Pinpoint the cell where the given text exists, returning its [X, Y] midpoint coordinate. 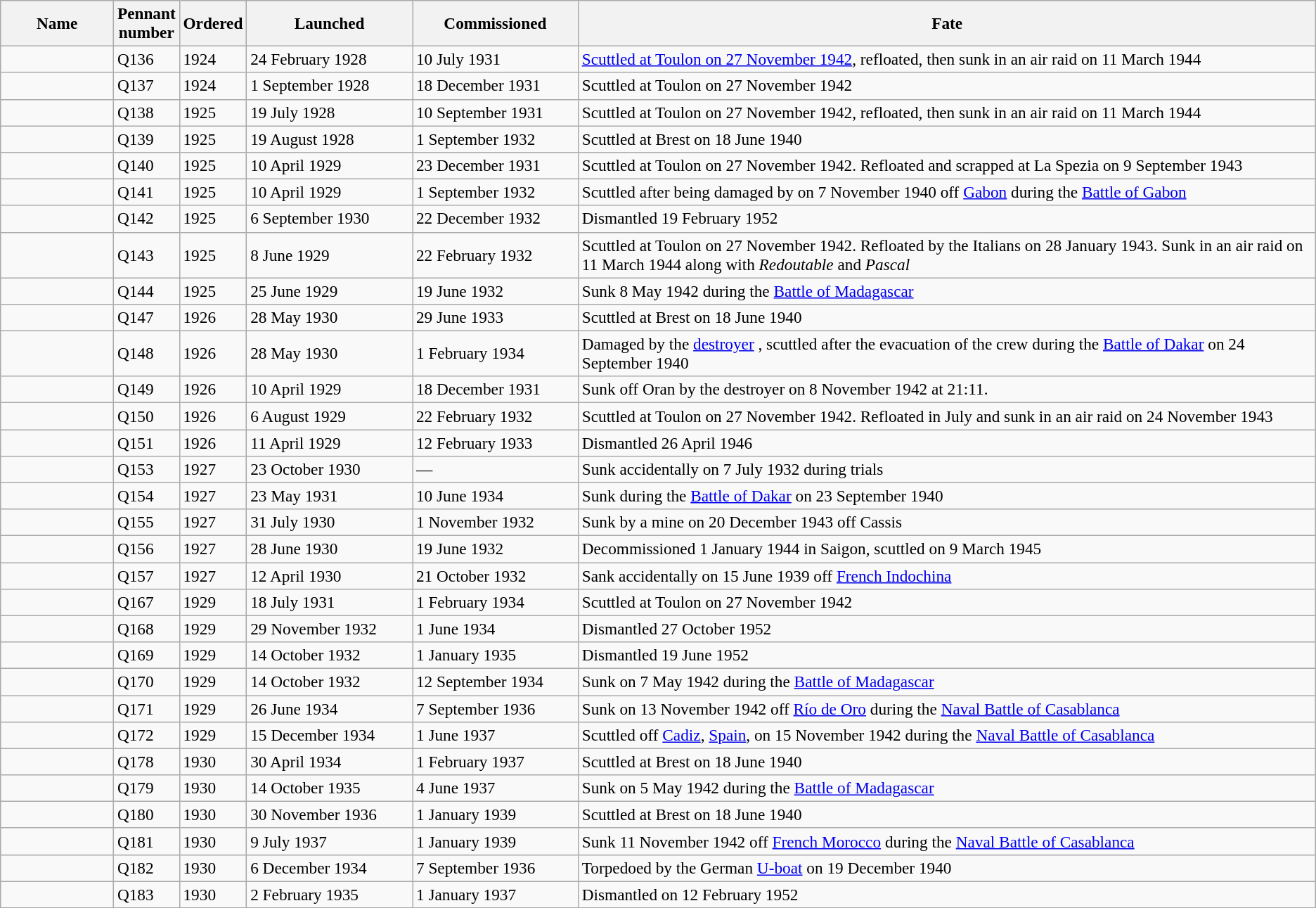
Q169 [147, 655]
Q168 [147, 629]
Q170 [147, 682]
1 February 1937 [496, 762]
Commissioned [496, 23]
23 October 1930 [330, 469]
10 June 1934 [496, 496]
Q157 [147, 575]
19 August 1928 [330, 139]
6 December 1934 [330, 868]
Q144 [147, 290]
Q178 [147, 762]
1 November 1932 [496, 523]
Q171 [147, 708]
6 August 1929 [330, 416]
19 July 1928 [330, 113]
Dismantled 19 February 1952 [947, 219]
15 December 1934 [330, 735]
Q149 [147, 390]
10 September 1931 [496, 113]
4 June 1937 [496, 788]
Q143 [147, 255]
28 June 1930 [330, 549]
9 July 1937 [330, 841]
12 April 1930 [330, 575]
29 November 1932 [330, 629]
22 December 1932 [496, 219]
Ordered [213, 23]
Q147 [147, 317]
Scuttled after being damaged by on 7 November 1940 off Gabon during the Battle of Gabon [947, 192]
Q142 [147, 219]
Q181 [147, 841]
Sunk by a mine on 20 December 1943 off Cassis [947, 523]
Scuttled at Toulon on 27 November 1942. Refloated in July and sunk in an air raid on 24 November 1943 [947, 416]
Dismantled 27 October 1952 [947, 629]
Dismantled on 12 February 1952 [947, 894]
Sunk on 7 May 1942 during the Battle of Madagascar [947, 682]
Q180 [147, 814]
Q138 [147, 113]
Torpedoed by the German U-boat on 19 December 1940 [947, 868]
21 October 1932 [496, 575]
Name [58, 23]
Q139 [147, 139]
26 June 1934 [330, 708]
6 September 1930 [330, 219]
Q141 [147, 192]
Sunk 11 November 1942 off French Morocco during the Naval Battle of Casablanca [947, 841]
30 April 1934 [330, 762]
10 July 1931 [496, 59]
31 July 1930 [330, 523]
25 June 1929 [330, 290]
11 April 1929 [330, 442]
14 October 1935 [330, 788]
Dismantled 26 April 1946 [947, 442]
Scuttled at Toulon on 27 November 1942. Refloated and scrapped at La Spezia on 9 September 1943 [947, 165]
Q155 [147, 523]
Q183 [147, 894]
Sunk on 13 November 1942 off Río de Oro during the Naval Battle of Casablanca [947, 708]
— [496, 469]
Launched [330, 23]
23 May 1931 [330, 496]
1 January 1937 [496, 894]
Pennantnumber [147, 23]
Q172 [147, 735]
1 January 1935 [496, 655]
29 June 1933 [496, 317]
Decommissioned 1 January 1944 in Saigon, scuttled on 9 March 1945 [947, 549]
Q140 [147, 165]
Q179 [147, 788]
Q153 [147, 469]
Q136 [147, 59]
Sunk on 5 May 1942 during the Battle of Madagascar [947, 788]
1 June 1934 [496, 629]
Q137 [147, 86]
12 February 1933 [496, 442]
18 July 1931 [330, 602]
Damaged by the destroyer , scuttled after the evacuation of the crew during the Battle of Dakar on 24 September 1940 [947, 353]
Q154 [147, 496]
12 September 1934 [496, 682]
Dismantled 19 June 1952 [947, 655]
Fate [947, 23]
24 February 1928 [330, 59]
Scuttled off Cadiz, Spain, on 15 November 1942 during the Naval Battle of Casablanca [947, 735]
30 November 1936 [330, 814]
8 June 1929 [330, 255]
2 February 1935 [330, 894]
23 December 1931 [496, 165]
Q167 [147, 602]
Q148 [147, 353]
Sunk during the Battle of Dakar on 23 September 1940 [947, 496]
Sunk accidentally on 7 July 1932 during trials [947, 469]
Q151 [147, 442]
Q156 [147, 549]
Sunk off Oran by the destroyer on 8 November 1942 at 21:11. [947, 390]
Sunk 8 May 1942 during the Battle of Madagascar [947, 290]
Sank accidentally on 15 June 1939 off French Indochina [947, 575]
1 June 1937 [496, 735]
Q182 [147, 868]
Q150 [147, 416]
1 September 1928 [330, 86]
